Return the (x, y) coordinate for the center point of the cell that contains the specified text.  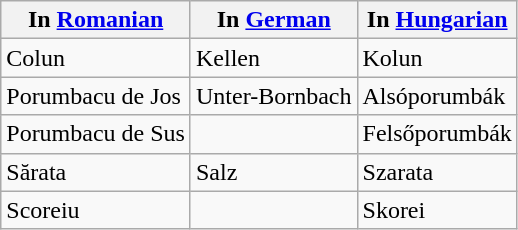
Scoreiu (96, 210)
Porumbacu de Sus (96, 134)
Colun (96, 58)
Kellen (274, 58)
Unter-Bornbach (274, 96)
Skorei (437, 210)
In Romanian (96, 20)
Kolun (437, 58)
In Hungarian (437, 20)
Szarata (437, 172)
Felsőporumbák (437, 134)
Alsóporumbák (437, 96)
In German (274, 20)
Salz (274, 172)
Sărata (96, 172)
Porumbacu de Jos (96, 96)
